Scan for the cell matching the given text and deliver its [x, y] coordinate at center. 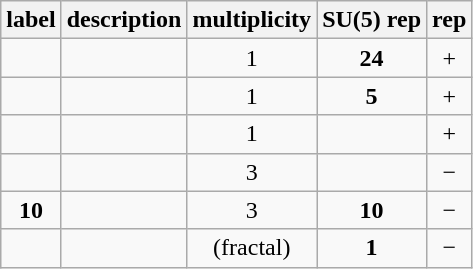
description [124, 20]
SU(5) rep [372, 20]
label [31, 20]
multiplicity [252, 20]
24 [372, 58]
(fractal) [252, 248]
5 [372, 96]
rep [450, 20]
